Locate the cell with the specified text and output its (X, Y) center coordinate. 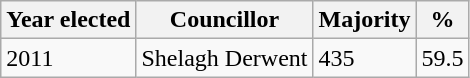
Year elected (68, 20)
59.5 (442, 58)
2011 (68, 58)
% (442, 20)
Shelagh Derwent (224, 58)
Councillor (224, 20)
Majority (364, 20)
435 (364, 58)
